Locate the cell with the specified text and output its [X, Y] center coordinate. 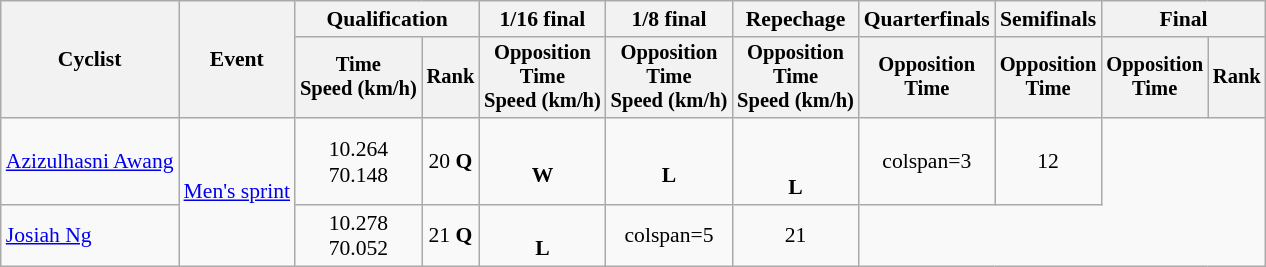
Cyclist [90, 60]
21 Q [451, 236]
Event [238, 60]
colspan=5 [670, 236]
Qualification [387, 19]
12 [1048, 162]
TimeSpeed (km/h) [358, 78]
21 [796, 236]
Repechage [796, 19]
20 Q [451, 162]
1/16 final [542, 19]
Josiah Ng [90, 236]
1/8 final [670, 19]
Quarterfinals [927, 19]
colspan=3 [927, 162]
W [542, 162]
10.27870.052 [358, 236]
Final [1183, 19]
Azizulhasni Awang [90, 162]
Men's sprint [238, 192]
Semifinals [1048, 19]
10.26470.148 [358, 162]
